Provide the [x, y] coordinate of the cell's center where the given text is located.  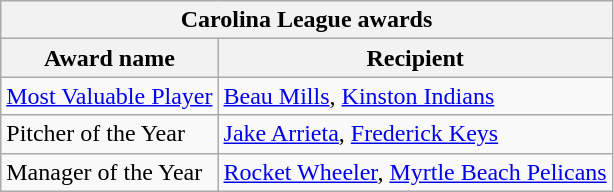
Recipient [415, 58]
Beau Mills, Kinston Indians [415, 96]
Carolina League awards [306, 20]
Pitcher of the Year [110, 134]
Award name [110, 58]
Rocket Wheeler, Myrtle Beach Pelicans [415, 172]
Jake Arrieta, Frederick Keys [415, 134]
Most Valuable Player [110, 96]
Manager of the Year [110, 172]
